Scan for the cell matching the given text and deliver its [x, y] coordinate at center. 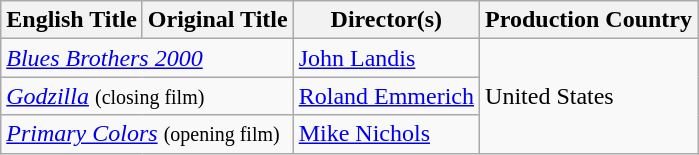
Roland Emmerich [386, 96]
Primary Colors (opening film) [147, 134]
Blues Brothers 2000 [147, 58]
English Title [72, 20]
Director(s) [386, 20]
Mike Nichols [386, 134]
Production Country [589, 20]
John Landis [386, 58]
Godzilla (closing film) [147, 96]
United States [589, 96]
Original Title [218, 20]
